Extract the (x, y) coordinate from the center of the cell holding the provided text.  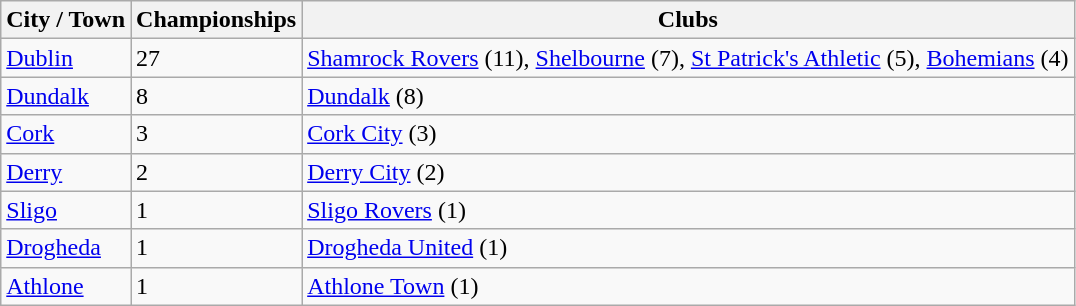
Derry (66, 172)
Dublin (66, 58)
3 (216, 134)
Clubs (688, 20)
Drogheda United (1) (688, 248)
Dundalk (66, 96)
City / Town (66, 20)
Shamrock Rovers (11), Shelbourne (7), St Patrick's Athletic (5), Bohemians (4) (688, 58)
Athlone (66, 286)
Championships (216, 20)
Sligo Rovers (1) (688, 210)
Sligo (66, 210)
Derry City (2) (688, 172)
2 (216, 172)
Dundalk (8) (688, 96)
Cork City (3) (688, 134)
Drogheda (66, 248)
27 (216, 58)
Athlone Town (1) (688, 286)
8 (216, 96)
Cork (66, 134)
